Locate the cell with the specified text and output its (X, Y) center coordinate. 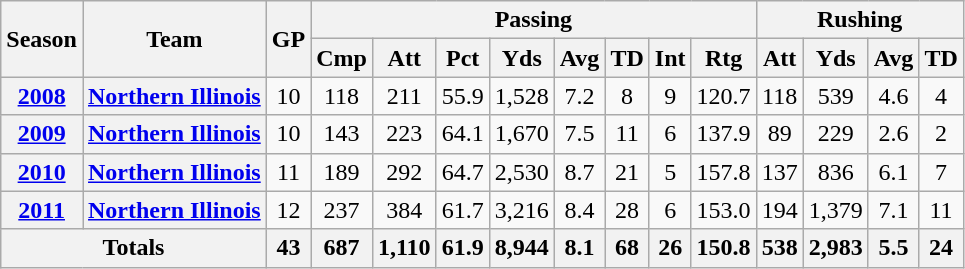
Rtg (724, 58)
43 (288, 248)
223 (404, 134)
189 (342, 172)
Totals (134, 248)
Passing (534, 20)
7.2 (580, 96)
4.6 (894, 96)
237 (342, 210)
9 (670, 96)
8 (627, 96)
1,379 (836, 210)
8,944 (522, 248)
1,528 (522, 96)
Cmp (342, 58)
2010 (42, 172)
7.5 (580, 134)
211 (404, 96)
61.7 (462, 210)
7.1 (894, 210)
8.1 (580, 248)
194 (780, 210)
384 (404, 210)
Rushing (860, 20)
2 (941, 134)
89 (780, 134)
Season (42, 39)
68 (627, 248)
1,670 (522, 134)
8.4 (580, 210)
120.7 (724, 96)
2011 (42, 210)
Pct (462, 58)
143 (342, 134)
26 (670, 248)
64.1 (462, 134)
1,110 (404, 248)
64.7 (462, 172)
687 (342, 248)
Team (174, 39)
137 (780, 172)
21 (627, 172)
8.7 (580, 172)
GP (288, 39)
7 (941, 172)
Int (670, 58)
61.9 (462, 248)
229 (836, 134)
55.9 (462, 96)
5.5 (894, 248)
137.9 (724, 134)
2008 (42, 96)
3,216 (522, 210)
153.0 (724, 210)
150.8 (724, 248)
28 (627, 210)
6.1 (894, 172)
836 (836, 172)
2,530 (522, 172)
539 (836, 96)
2.6 (894, 134)
4 (941, 96)
5 (670, 172)
2009 (42, 134)
24 (941, 248)
2,983 (836, 248)
12 (288, 210)
292 (404, 172)
157.8 (724, 172)
538 (780, 248)
